Find where the given text appears and provide that cell's center as (x, y) coordinate. 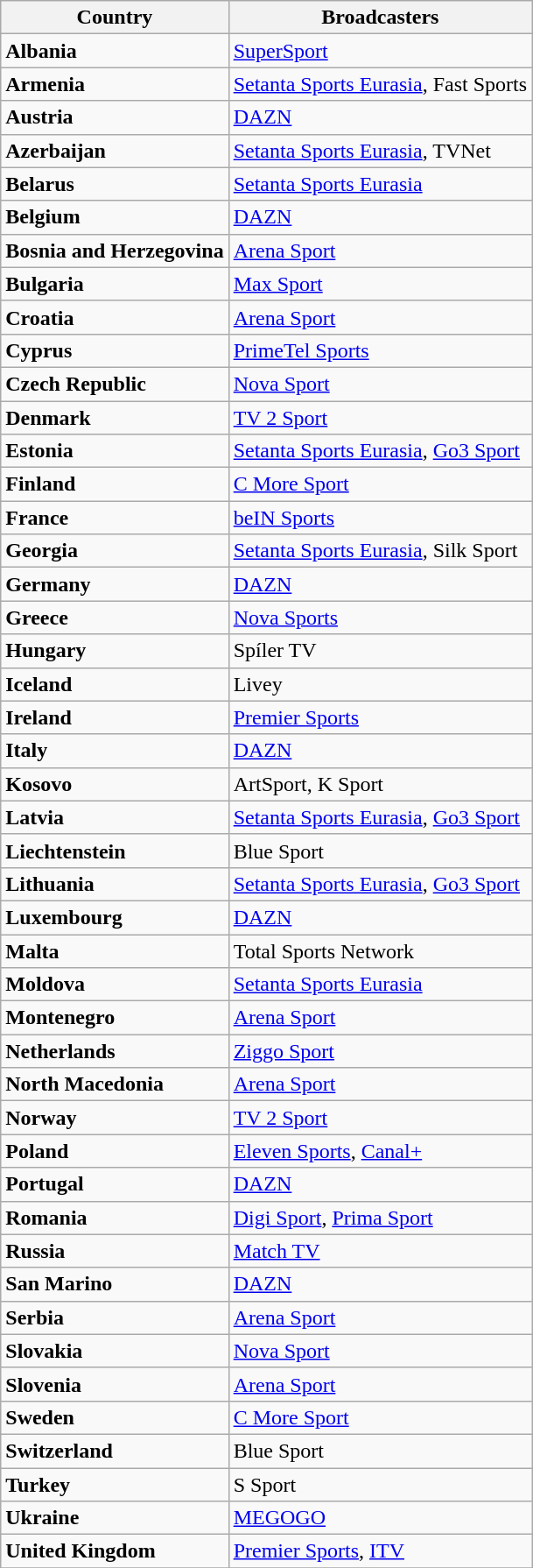
Eleven Sports, Canal+ (380, 1151)
Georgia (115, 551)
Moldova (115, 985)
Country (115, 18)
Premier Sports (380, 717)
Ireland (115, 717)
Max Sport (380, 284)
Russia (115, 1251)
Belarus (115, 184)
Switzerland (115, 1451)
Match TV (380, 1251)
Azerbaijan (115, 151)
Lithuania (115, 884)
Bulgaria (115, 284)
Livey (380, 684)
Norway (115, 1118)
Slovakia (115, 1351)
France (115, 518)
SuperSport (380, 51)
United Kingdom (115, 1551)
Digi Sport, Prima Sport (380, 1218)
Poland (115, 1151)
Finland (115, 484)
San Marino (115, 1284)
Nova Sports (380, 618)
Hungary (115, 651)
Luxembourg (115, 917)
Kosovo (115, 784)
Sweden (115, 1417)
S Sport (380, 1485)
ArtSport, K Sport (380, 784)
Latvia (115, 817)
Armenia (115, 84)
Romania (115, 1218)
Malta (115, 950)
Bosnia and Herzegovina (115, 251)
North Macedonia (115, 1084)
Slovenia (115, 1384)
Ziggo Sport (380, 1051)
Serbia (115, 1317)
Broadcasters (380, 18)
Greece (115, 618)
Estonia (115, 451)
Iceland (115, 684)
Germany (115, 584)
MEGOGO (380, 1518)
Setanta Sports Eurasia, Silk Sport (380, 551)
Belgium (115, 217)
Albania (115, 51)
Premier Sports, ITV (380, 1551)
Liechtenstein (115, 851)
Netherlands (115, 1051)
Montenegro (115, 1018)
Czech Republic (115, 384)
Ukraine (115, 1518)
Denmark (115, 418)
Italy (115, 751)
Spíler TV (380, 651)
Total Sports Network (380, 950)
PrimeTel Sports (380, 350)
Portugal (115, 1184)
Austria (115, 117)
Setanta Sports Eurasia, TVNet (380, 151)
Cyprus (115, 350)
Turkey (115, 1485)
Setanta Sports Eurasia, Fast Sports (380, 84)
beIN Sports (380, 518)
Croatia (115, 317)
